Provide the (X, Y) coordinate of the cell's center where the given text is located.  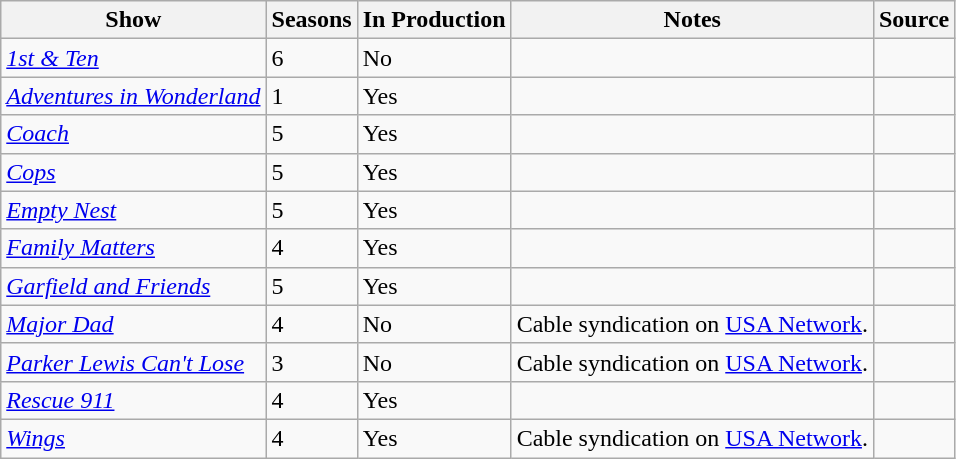
3 (312, 362)
Family Matters (134, 248)
Wings (134, 438)
Show (134, 20)
Coach (134, 134)
Garfield and Friends (134, 286)
Seasons (312, 20)
Notes (692, 20)
Empty Nest (134, 210)
1 (312, 96)
Source (914, 20)
In Production (434, 20)
Major Dad (134, 324)
Cops (134, 172)
Rescue 911 (134, 400)
Adventures in Wonderland (134, 96)
6 (312, 58)
1st & Ten (134, 58)
Parker Lewis Can't Lose (134, 362)
